Return the [x, y] coordinate for the center point of the cell that contains the specified text.  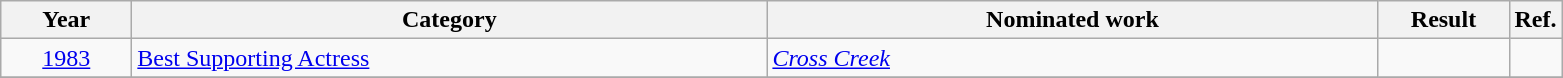
Year [66, 20]
Nominated work [1072, 20]
Result [1444, 20]
1983 [66, 58]
Best Supporting Actress [450, 58]
Category [450, 20]
Ref. [1536, 20]
Cross Creek [1072, 58]
